Extract the [x, y] coordinate from the center of the cell holding the provided text.  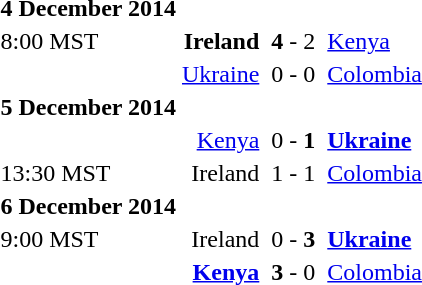
0 - 3 [294, 239]
Ukraine [220, 74]
Kenya [220, 140]
4 - 2 [294, 41]
0 - 0 [294, 74]
0 - 1 [294, 140]
1 - 1 [294, 173]
